Return the (x, y) coordinate for the center point of the cell that contains the specified text.  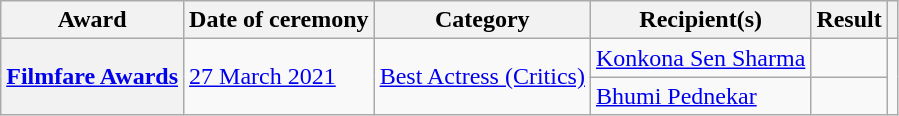
Filmfare Awards (92, 77)
Recipient(s) (700, 20)
Best Actress (Critics) (482, 77)
Award (92, 20)
Konkona Sen Sharma (700, 58)
Date of ceremony (280, 20)
Category (482, 20)
Bhumi Pednekar (700, 96)
27 March 2021 (280, 77)
Result (849, 20)
